Find where the given text appears and provide that cell's center as [x, y] coordinate. 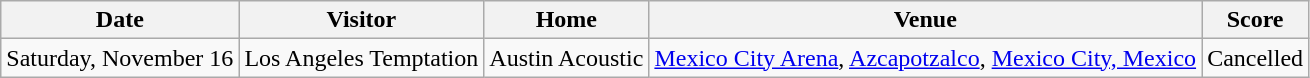
Date [120, 20]
Score [1256, 20]
Visitor [362, 20]
Austin Acoustic [566, 58]
Saturday, November 16 [120, 58]
Home [566, 20]
Venue [926, 20]
Los Angeles Temptation [362, 58]
Cancelled [1256, 58]
Mexico City Arena, Azcapotzalco, Mexico City, Mexico [926, 58]
